Search for the cell housing the specified text and yield its (x, y) center coordinate. 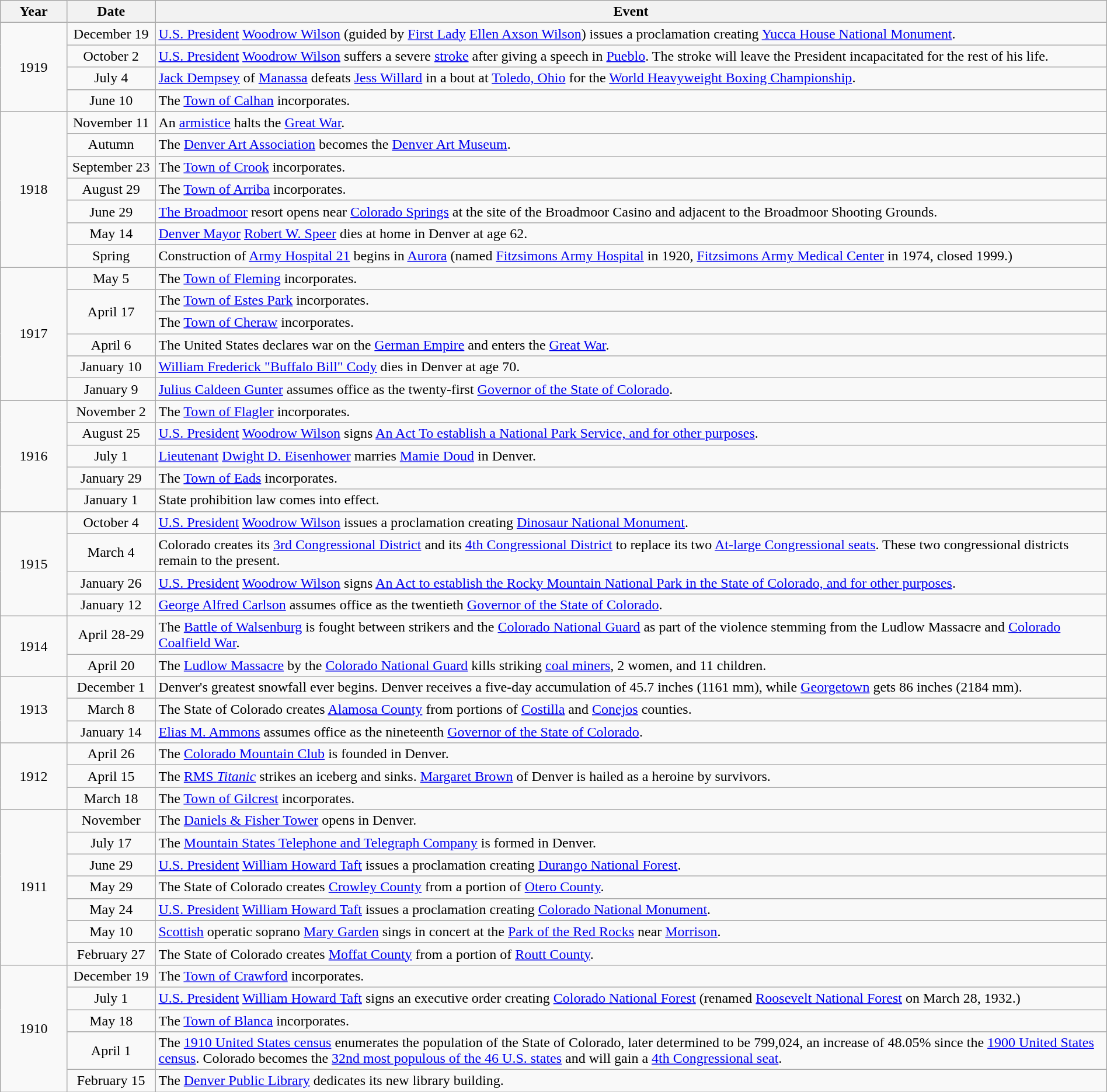
January 14 (111, 732)
December 1 (111, 688)
Autumn (111, 145)
1919 (34, 67)
May 29 (111, 887)
Denver's greatest snowfall ever begins. Denver receives a five-day accumulation of 45.7 inches (1161 mm), while Georgetown gets 86 inches (2184 mm). (631, 688)
April 1 (111, 1051)
The Town of Estes Park incorporates. (631, 301)
U.S. President Woodrow Wilson signs An Act To establish a National Park Service, and for other purposes. (631, 434)
U.S. President Woodrow Wilson issues a proclamation creating Dinosaur National Monument. (631, 522)
The Ludlow Massacre by the Colorado National Guard kills striking coal miners, 2 women, and 11 children. (631, 665)
March 18 (111, 798)
January 12 (111, 605)
January 29 (111, 478)
Date (111, 12)
U.S. President William Howard Taft issues a proclamation creating Durango National Forest. (631, 865)
Lieutenant Dwight D. Eisenhower marries Mamie Doud in Denver. (631, 456)
Elias M. Ammons assumes office as the nineteenth Governor of the State of Colorado. (631, 732)
The Town of Blanca incorporates. (631, 1021)
November 2 (111, 411)
April 26 (111, 754)
April 17 (111, 312)
Spring (111, 256)
The Town of Cheraw incorporates. (631, 323)
1911 (34, 887)
The RMS Titanic strikes an iceberg and sinks. Margaret Brown of Denver is hailed as a heroine by survivors. (631, 776)
1912 (34, 776)
1916 (34, 456)
January 9 (111, 389)
U.S. President William Howard Taft issues a proclamation creating Colorado National Monument. (631, 909)
The Denver Public Library dedicates its new library building. (631, 1081)
1918 (34, 189)
1913 (34, 710)
January 10 (111, 367)
April 6 (111, 345)
May 5 (111, 278)
The Town of Crook incorporates. (631, 167)
The Daniels & Fisher Tower opens in Denver. (631, 821)
May 10 (111, 931)
Jack Dempsey of Manassa defeats Jess Willard in a bout at Toledo, Ohio for the World Heavyweight Boxing Championship. (631, 78)
Construction of Army Hospital 21 begins in Aurora (named Fitzsimons Army Hospital in 1920, Fitzsimons Army Medical Center in 1974, closed 1999.) (631, 256)
Julius Caldeen Gunter assumes office as the twenty-first Governor of the State of Colorado. (631, 389)
The Colorado Mountain Club is founded in Denver. (631, 754)
The State of Colorado creates Alamosa County from portions of Costilla and Conejos counties. (631, 710)
April 15 (111, 776)
The State of Colorado creates Crowley County from a portion of Otero County. (631, 887)
September 23 (111, 167)
An armistice halts the Great War. (631, 123)
April 20 (111, 665)
January 26 (111, 582)
The Town of Calhan incorporates. (631, 100)
July 4 (111, 78)
August 29 (111, 189)
May 24 (111, 909)
1917 (34, 334)
July 17 (111, 843)
November 11 (111, 123)
March 4 (111, 552)
May 18 (111, 1021)
The Town of Fleming incorporates. (631, 278)
Event (631, 12)
1915 (34, 564)
George Alfred Carlson assumes office as the twentieth Governor of the State of Colorado. (631, 605)
1910 (34, 1028)
The Town of Arriba incorporates. (631, 189)
The Town of Crawford incorporates. (631, 976)
The State of Colorado creates Moffat County from a portion of Routt County. (631, 954)
The Denver Art Association becomes the Denver Art Museum. (631, 145)
The Broadmoor resort opens near Colorado Springs at the site of the Broadmoor Casino and adjacent to the Broadmoor Shooting Grounds. (631, 211)
January 1 (111, 500)
March 8 (111, 710)
June 10 (111, 100)
The United States declares war on the German Empire and enters the Great War. (631, 345)
February 15 (111, 1081)
August 25 (111, 434)
U.S. President Woodrow Wilson (guided by First Lady Ellen Axson Wilson) issues a proclamation creating Yucca House National Monument. (631, 34)
U.S. President Woodrow Wilson signs An Act to establish the Rocky Mountain National Park in the State of Colorado, and for other purposes. (631, 582)
State prohibition law comes into effect. (631, 500)
U.S. President William Howard Taft signs an executive order creating Colorado National Forest (renamed Roosevelt National Forest on March 28, 1932.) (631, 998)
Year (34, 12)
William Frederick "Buffalo Bill" Cody dies in Denver at age 70. (631, 367)
The Town of Eads incorporates. (631, 478)
1914 (34, 646)
November (111, 821)
February 27 (111, 954)
Scottish operatic soprano Mary Garden sings in concert at the Park of the Red Rocks near Morrison. (631, 931)
October 4 (111, 522)
May 14 (111, 233)
October 2 (111, 56)
The Town of Gilcrest incorporates. (631, 798)
April 28-29 (111, 635)
The Mountain States Telephone and Telegraph Company is formed in Denver. (631, 843)
Denver Mayor Robert W. Speer dies at home in Denver at age 62. (631, 233)
The Town of Flagler incorporates. (631, 411)
